Scan for the cell matching the given text and deliver its (x, y) coordinate at center. 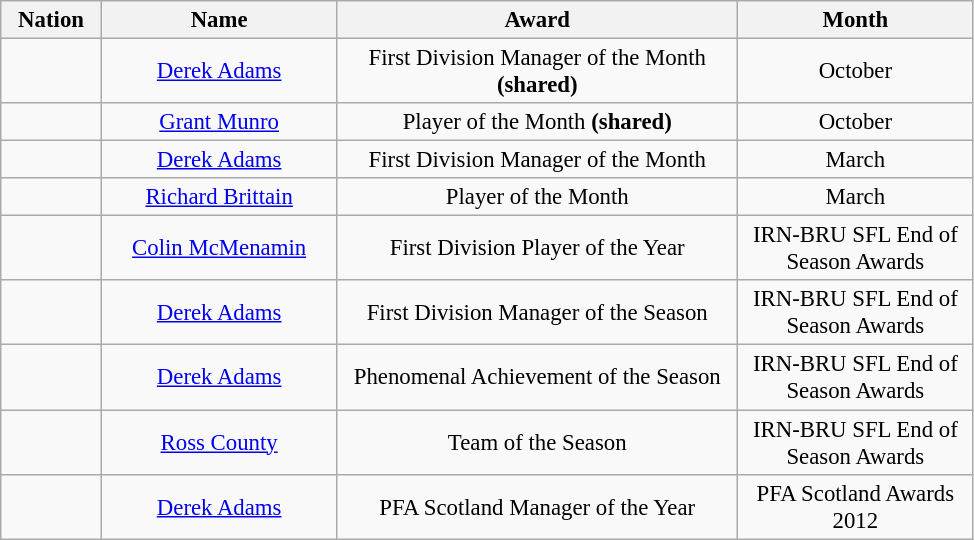
Name (219, 20)
First Division Manager of the Month (shared) (538, 72)
Award (538, 20)
Player of the Month (538, 197)
Grant Munro (219, 122)
Nation (52, 20)
PFA Scotland Manager of the Year (538, 506)
Ross County (219, 442)
Player of the Month (shared) (538, 122)
Month (856, 20)
First Division Manager of the Month (538, 160)
Team of the Season (538, 442)
Phenomenal Achievement of the Season (538, 378)
Richard Brittain (219, 197)
PFA Scotland Awards 2012 (856, 506)
First Division Player of the Year (538, 248)
First Division Manager of the Season (538, 312)
Colin McMenamin (219, 248)
